Provide the [X, Y] coordinate of the cell's center where the given text is located.  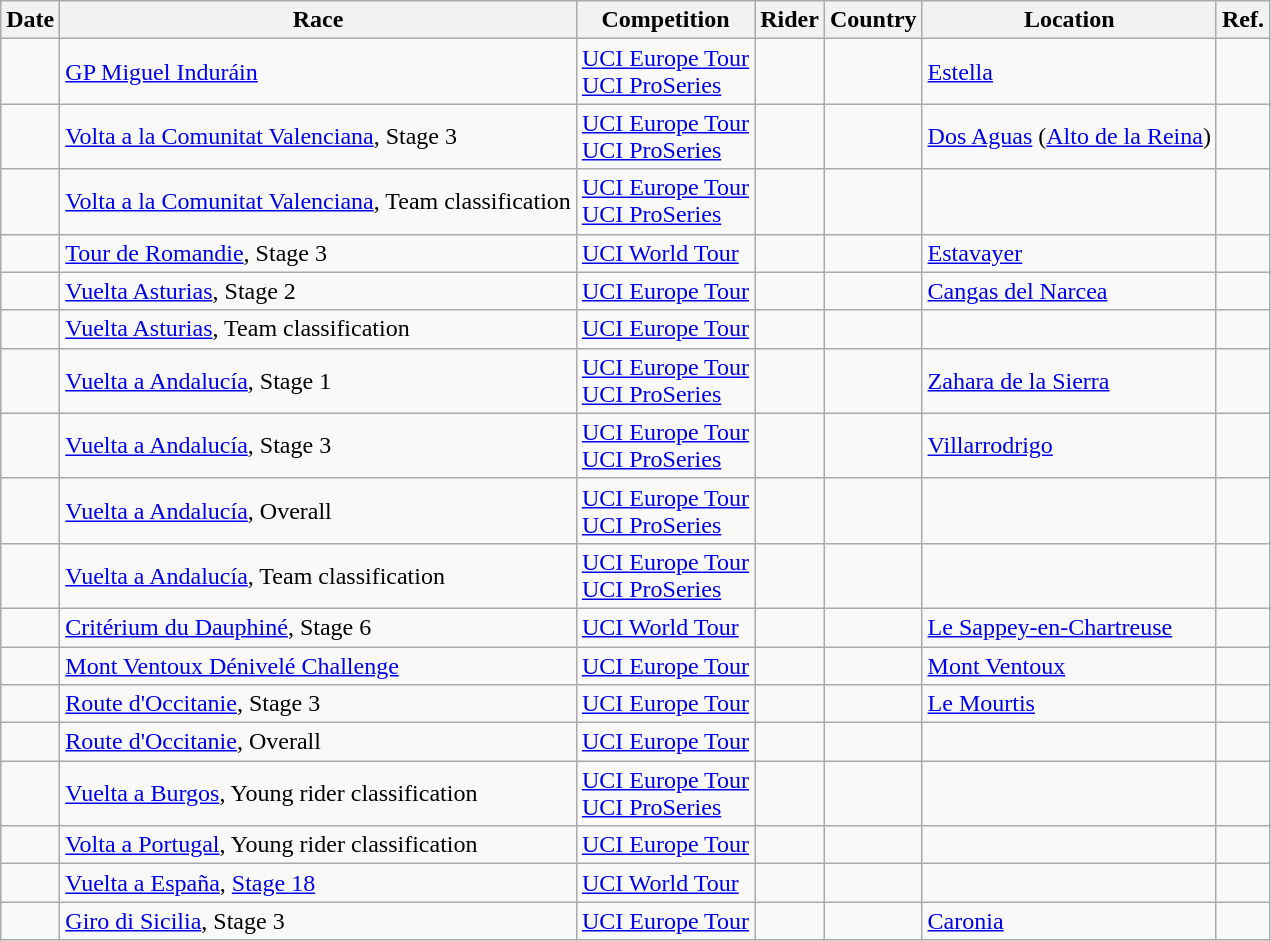
Vuelta a Andalucía, Stage 1 [318, 380]
GP Miguel Induráin [318, 72]
Vuelta a España, Stage 18 [318, 883]
Vuelta a Andalucía, Overall [318, 510]
Rider [790, 20]
Critérium du Dauphiné, Stage 6 [318, 627]
Le Sappey-en-Chartreuse [1069, 627]
Volta a la Comunitat Valenciana, Team classification [318, 202]
Dos Aguas (Alto de la Reina) [1069, 136]
Race [318, 20]
Mont Ventoux [1069, 665]
Le Mourtis [1069, 704]
Villarrodrigo [1069, 446]
Vuelta Asturias, Stage 2 [318, 291]
Vuelta a Burgos, Young rider classification [318, 794]
Tour de Romandie, Stage 3 [318, 253]
Country [873, 20]
Mont Ventoux Dénivelé Challenge [318, 665]
Estella [1069, 72]
Vuelta Asturias, Team classification [318, 329]
Location [1069, 20]
Ref. [1242, 20]
Volta a la Comunitat Valenciana, Stage 3 [318, 136]
Vuelta a Andalucía, Stage 3 [318, 446]
Caronia [1069, 921]
Cangas del Narcea [1069, 291]
Estavayer [1069, 253]
Route d'Occitanie, Stage 3 [318, 704]
Vuelta a Andalucía, Team classification [318, 576]
Competition [665, 20]
Date [30, 20]
Volta a Portugal, Young rider classification [318, 845]
Zahara de la Sierra [1069, 380]
Route d'Occitanie, Overall [318, 742]
Giro di Sicilia, Stage 3 [318, 921]
